Pinpoint the cell where the given text exists, returning its (x, y) midpoint coordinate. 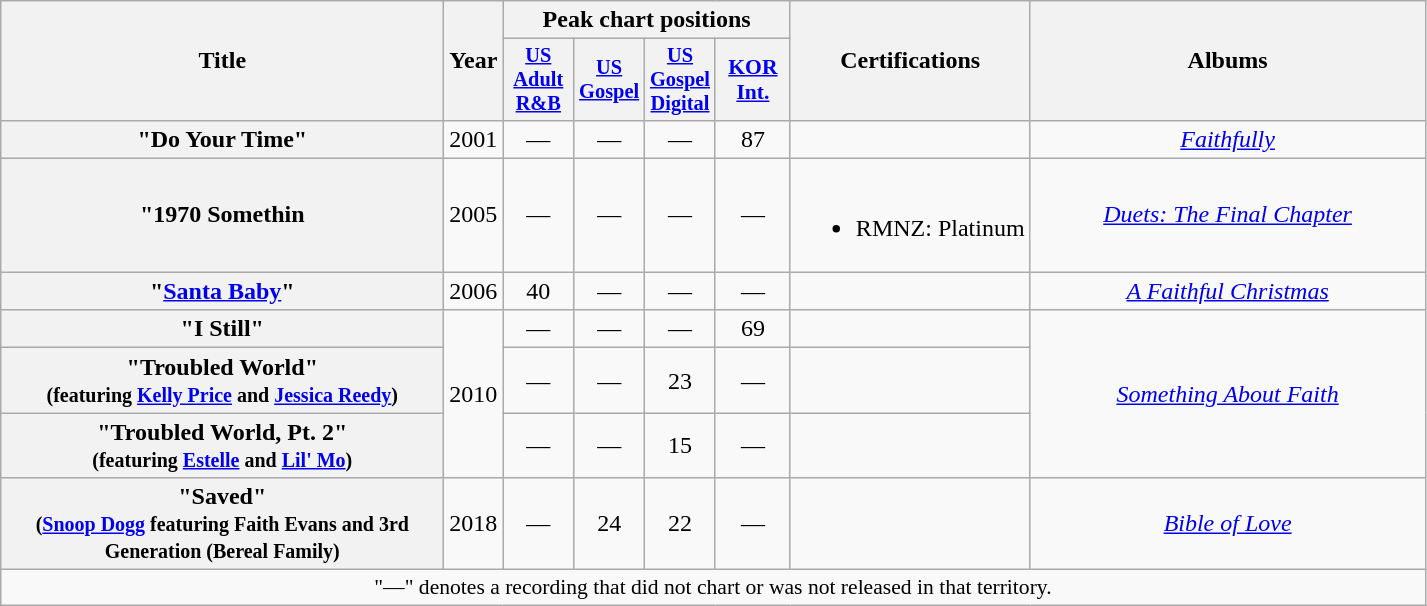
2010 (474, 394)
2006 (474, 291)
"Do Your Time" (222, 139)
22 (680, 524)
87 (752, 139)
Peak chart positions (646, 20)
Certifications (910, 61)
Something About Faith (1228, 394)
69 (752, 329)
15 (680, 446)
"Santa Baby" (222, 291)
Title (222, 61)
USGospelDigital (680, 80)
"—" denotes a recording that did not chart or was not released in that territory. (713, 588)
40 (538, 291)
2001 (474, 139)
Duets: The Final Chapter (1228, 216)
24 (610, 524)
"Saved"(Snoop Dogg featuring Faith Evans and 3rd Generation (Bereal Family) (222, 524)
A Faithful Christmas (1228, 291)
"Troubled World, Pt. 2"(featuring Estelle and Lil' Mo) (222, 446)
KOR Int. (752, 80)
Bible of Love (1228, 524)
23 (680, 380)
"Troubled World"(featuring Kelly Price and Jessica Reedy) (222, 380)
RMNZ: Platinum (910, 216)
2005 (474, 216)
USGospel (610, 80)
Faithfully (1228, 139)
USAdultR&B (538, 80)
Albums (1228, 61)
"1970 Somethin (222, 216)
2018 (474, 524)
"I Still" (222, 329)
Year (474, 61)
